Pinpoint the cell where the given text exists, returning its (X, Y) midpoint coordinate. 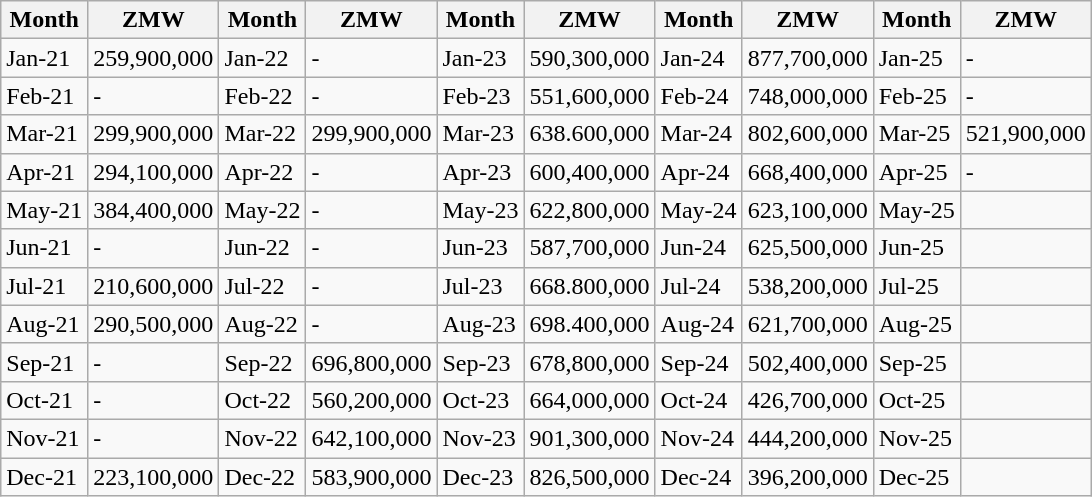
426,700,000 (808, 400)
Aug-22 (262, 324)
Aug-23 (480, 324)
Feb-24 (698, 96)
Mar-21 (44, 134)
826,500,000 (590, 477)
396,200,000 (808, 477)
622,800,000 (590, 210)
Jul-21 (44, 286)
Oct-22 (262, 400)
Sep-25 (916, 362)
Oct-23 (480, 400)
Dec-22 (262, 477)
678,800,000 (590, 362)
Jan-24 (698, 58)
698.400,000 (590, 324)
Jan-23 (480, 58)
259,900,000 (154, 58)
Jun-22 (262, 248)
Jan-21 (44, 58)
638.600,000 (590, 134)
642,100,000 (372, 438)
Dec-24 (698, 477)
600,400,000 (590, 172)
Feb-23 (480, 96)
294,100,000 (154, 172)
Sep-22 (262, 362)
Jun-23 (480, 248)
Sep-23 (480, 362)
Dec-21 (44, 477)
668,400,000 (808, 172)
Feb-22 (262, 96)
623,100,000 (808, 210)
Aug-25 (916, 324)
Jul-22 (262, 286)
Mar-24 (698, 134)
Jun-24 (698, 248)
Sep-21 (44, 362)
538,200,000 (808, 286)
Aug-21 (44, 324)
Apr-25 (916, 172)
May-25 (916, 210)
502,400,000 (808, 362)
664,000,000 (590, 400)
Mar-22 (262, 134)
590,300,000 (590, 58)
223,100,000 (154, 477)
748,000,000 (808, 96)
May-21 (44, 210)
Jan-22 (262, 58)
290,500,000 (154, 324)
Nov-21 (44, 438)
Mar-25 (916, 134)
Jul-23 (480, 286)
696,800,000 (372, 362)
May-22 (262, 210)
Apr-21 (44, 172)
Jul-25 (916, 286)
210,600,000 (154, 286)
551,600,000 (590, 96)
Mar-23 (480, 134)
Feb-25 (916, 96)
Jun-21 (44, 248)
Dec-25 (916, 477)
Oct-24 (698, 400)
Jul-24 (698, 286)
May-24 (698, 210)
Feb-21 (44, 96)
625,500,000 (808, 248)
587,700,000 (590, 248)
Nov-25 (916, 438)
384,400,000 (154, 210)
521,900,000 (1026, 134)
Apr-22 (262, 172)
Sep-24 (698, 362)
Oct-25 (916, 400)
Apr-24 (698, 172)
Aug-24 (698, 324)
583,900,000 (372, 477)
May-23 (480, 210)
802,600,000 (808, 134)
Nov-24 (698, 438)
444,200,000 (808, 438)
901,300,000 (590, 438)
621,700,000 (808, 324)
668.800,000 (590, 286)
560,200,000 (372, 400)
Jun-25 (916, 248)
Apr-23 (480, 172)
Nov-23 (480, 438)
Oct-21 (44, 400)
Nov-22 (262, 438)
877,700,000 (808, 58)
Jan-25 (916, 58)
Dec-23 (480, 477)
